Identify which cell holds the provided text, then report its [X, Y] central coordinate. 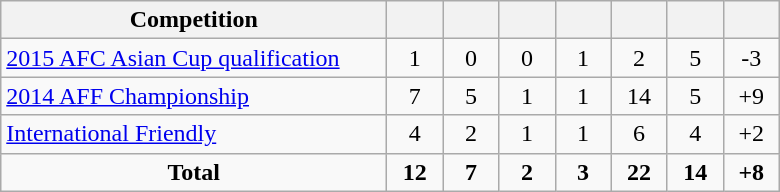
6 [639, 134]
22 [639, 172]
+9 [751, 96]
12 [415, 172]
3 [583, 172]
Total [194, 172]
International Friendly [194, 134]
2015 AFC Asian Cup qualification [194, 58]
+2 [751, 134]
2014 AFF Championship [194, 96]
+8 [751, 172]
Competition [194, 20]
-3 [751, 58]
